Scan for the cell matching the given text and deliver its (X, Y) coordinate at center. 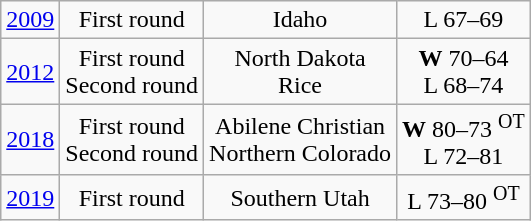
2012 (30, 72)
L 73–80 OT (464, 198)
2019 (30, 198)
Idaho (300, 20)
L 67–69 (464, 20)
W 70–64L 68–74 (464, 72)
Southern Utah (300, 198)
W 80–73 OTL 72–81 (464, 140)
North DakotaRice (300, 72)
2009 (30, 20)
2018 (30, 140)
Abilene ChristianNorthern Colorado (300, 140)
